For the text-containing cell, return its midpoint in (x, y) coordinate format. 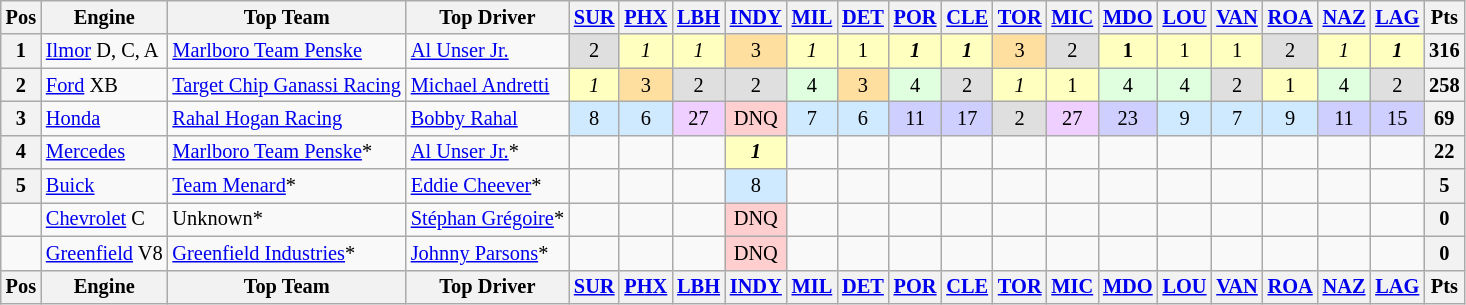
Al Unser Jr.* (488, 152)
23 (1128, 118)
17 (967, 118)
Mercedes (104, 152)
Chevrolet C (104, 219)
Ilmor D, C, A (104, 51)
Unknown* (287, 219)
Michael Andretti (488, 85)
22 (1444, 152)
Ford XB (104, 85)
Buick (104, 186)
15 (1397, 118)
316 (1444, 51)
Eddie Cheever* (488, 186)
Rahal Hogan Racing (287, 118)
258 (1444, 85)
Al Unser Jr. (488, 51)
Greenfield V8 (104, 253)
Marlboro Team Penske (287, 51)
Johnny Parsons* (488, 253)
Target Chip Ganassi Racing (287, 85)
Bobby Rahal (488, 118)
69 (1444, 118)
Honda (104, 118)
Greenfield Industries* (287, 253)
Marlboro Team Penske* (287, 152)
Team Menard* (287, 186)
Stéphan Grégoire* (488, 219)
